Return [x, y] of the center of cell containing provided text 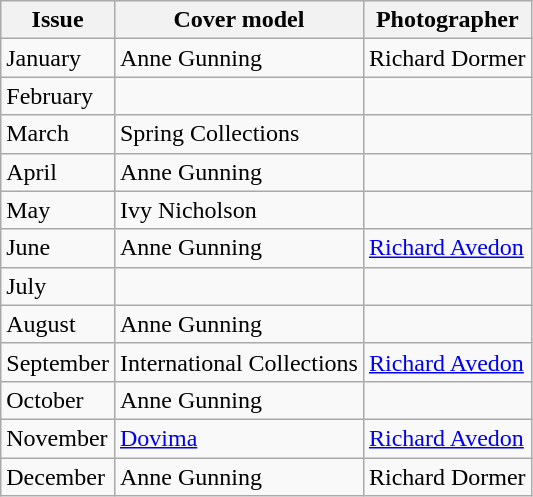
Photographer [447, 20]
June [58, 248]
November [58, 438]
April [58, 172]
International Collections [238, 362]
Spring Collections [238, 134]
January [58, 58]
March [58, 134]
October [58, 400]
December [58, 477]
Cover model [238, 20]
Issue [58, 20]
Ivy Nicholson [238, 210]
Dovima [238, 438]
July [58, 286]
February [58, 96]
August [58, 324]
September [58, 362]
May [58, 210]
